For the text-containing cell, return its midpoint in [x, y] coordinate format. 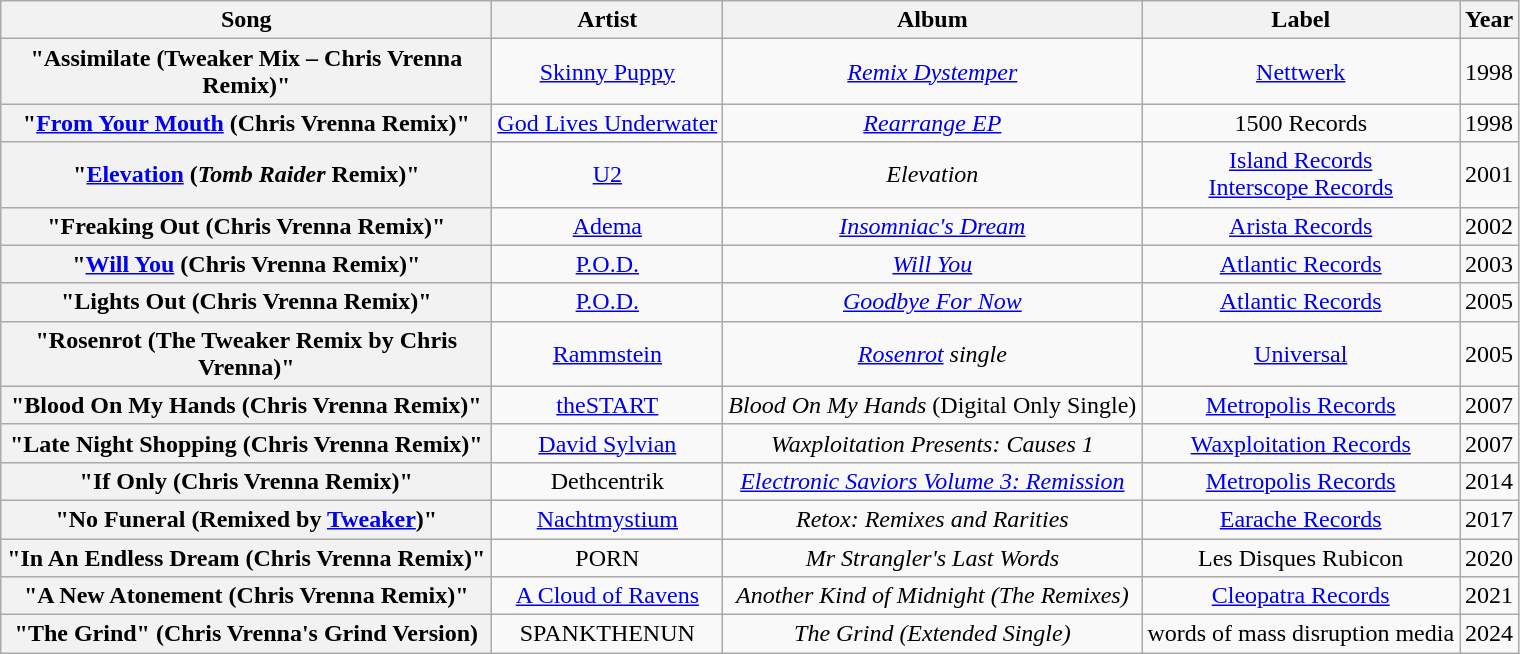
Dethcentrik [608, 481]
"If Only (Chris Vrenna Remix)" [246, 481]
2024 [1490, 634]
"In An Endless Dream (Chris Vrenna Remix)" [246, 557]
Elevation [932, 174]
words of mass disruption media [1301, 634]
The Grind (Extended Single) [932, 634]
Album [932, 20]
2020 [1490, 557]
Another Kind of Midnight (The Remixes) [932, 596]
"Rosenrot (The Tweaker Remix by Chris Vrenna)" [246, 354]
"From Your Mouth (Chris Vrenna Remix)" [246, 123]
2014 [1490, 481]
Les Disques Rubicon [1301, 557]
1500 Records [1301, 123]
"No Funeral (Remixed by Tweaker)" [246, 519]
Rosenrot single [932, 354]
"Lights Out (Chris Vrenna Remix)" [246, 302]
Nachtmystium [608, 519]
Nettwerk [1301, 72]
"A New Atonement (Chris Vrenna Remix)" [246, 596]
"Will You (Chris Vrenna Remix)" [246, 264]
PORN [608, 557]
A Cloud of Ravens [608, 596]
Universal [1301, 354]
Mr Strangler's Last Words [932, 557]
Arista Records [1301, 226]
Insomniac's Dream [932, 226]
David Sylvian [608, 443]
Rearrange EP [932, 123]
Adema [608, 226]
2021 [1490, 596]
2001 [1490, 174]
Retox: Remixes and Rarities [932, 519]
Will You [932, 264]
SPANKTHENUN [608, 634]
theSTART [608, 405]
Year [1490, 20]
"Blood On My Hands (Chris Vrenna Remix)" [246, 405]
"Assimilate (Tweaker Mix – Chris Vrenna Remix)" [246, 72]
2003 [1490, 264]
Label [1301, 20]
Rammstein [608, 354]
Artist [608, 20]
Cleopatra Records [1301, 596]
Earache Records [1301, 519]
Skinny Puppy [608, 72]
Song [246, 20]
God Lives Underwater [608, 123]
Island RecordsInterscope Records [1301, 174]
Blood On My Hands (Digital Only Single) [932, 405]
Remix Dystemper [932, 72]
Waxploitation Records [1301, 443]
"Elevation (Tomb Raider Remix)" [246, 174]
U2 [608, 174]
Waxploitation Presents: Causes 1 [932, 443]
Electronic Saviors Volume 3: Remission [932, 481]
2002 [1490, 226]
"Late Night Shopping (Chris Vrenna Remix)" [246, 443]
Goodbye For Now [932, 302]
2017 [1490, 519]
"The Grind" (Chris Vrenna's Grind Version) [246, 634]
"Freaking Out (Chris Vrenna Remix)" [246, 226]
